Identify which cell holds the provided text, then report its [x, y] central coordinate. 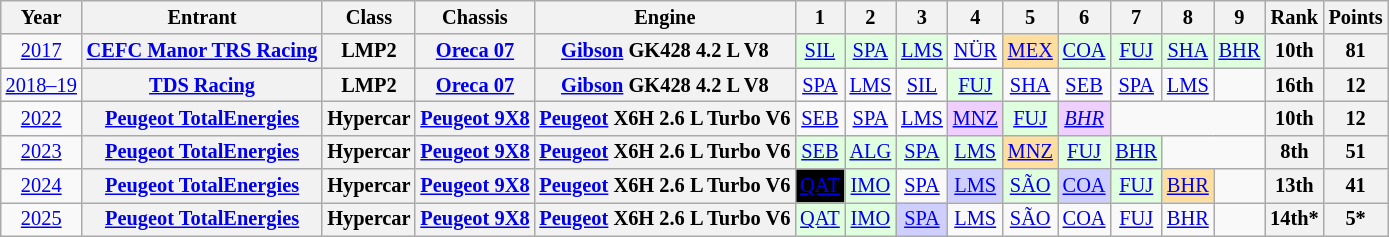
13th [1294, 186]
2022 [42, 118]
Engine [664, 17]
6 [1084, 17]
Rank [1294, 17]
4 [976, 17]
TDS Racing [202, 85]
Points [1356, 17]
1 [820, 17]
9 [1240, 17]
8 [1188, 17]
51 [1356, 152]
CEFC Manor TRS Racing [202, 51]
41 [1356, 186]
2025 [42, 219]
Entrant [202, 17]
NÜR [976, 51]
5* [1356, 219]
Class [368, 17]
3 [922, 17]
2023 [42, 152]
5 [1030, 17]
ALG [871, 152]
7 [1136, 17]
Year [42, 17]
2017 [42, 51]
2018–19 [42, 85]
81 [1356, 51]
2 [871, 17]
2024 [42, 186]
16th [1294, 85]
MEX [1030, 51]
14th* [1294, 219]
8th [1294, 152]
Chassis [474, 17]
